Pinpoint the cell where the given text exists, returning its [X, Y] midpoint coordinate. 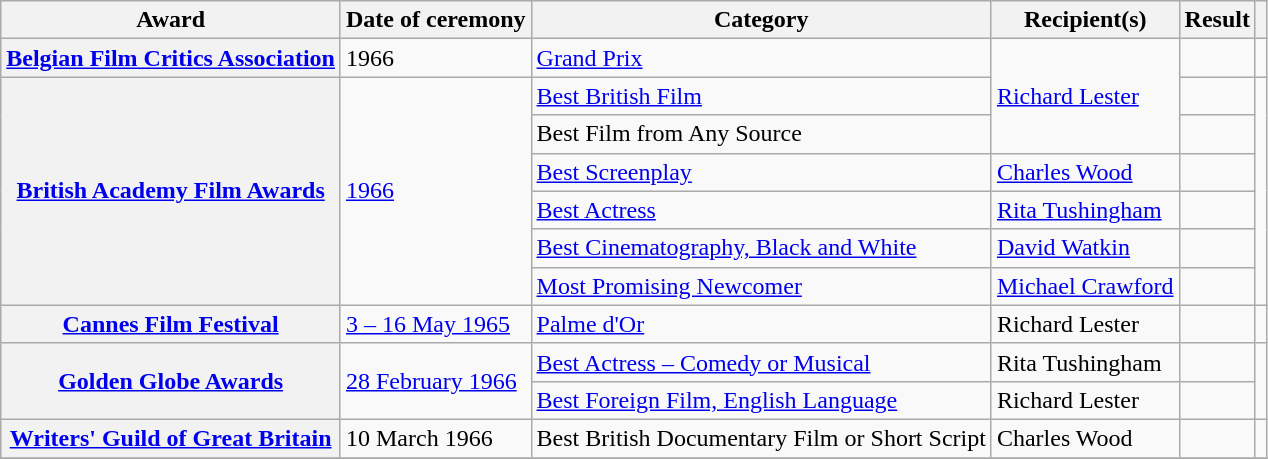
Result [1217, 20]
3 – 16 May 1965 [436, 324]
Writers' Guild of Great Britain [171, 438]
Grand Prix [761, 58]
Michael Crawford [1085, 286]
Palme d'Or [761, 324]
Best Cinematography, Black and White [761, 248]
Best Screenplay [761, 172]
Cannes Film Festival [171, 324]
28 February 1966 [436, 381]
Best Film from Any Source [761, 134]
Belgian Film Critics Association [171, 58]
Best British Film [761, 96]
Best British Documentary Film or Short Script [761, 438]
Category [761, 20]
10 March 1966 [436, 438]
Award [171, 20]
Best Foreign Film, English Language [761, 400]
Most Promising Newcomer [761, 286]
Best Actress [761, 210]
Recipient(s) [1085, 20]
British Academy Film Awards [171, 191]
Golden Globe Awards [171, 381]
David Watkin [1085, 248]
Best Actress – Comedy or Musical [761, 362]
Date of ceremony [436, 20]
